Provide the (x, y) coordinate of the cell's center where the given text is located.  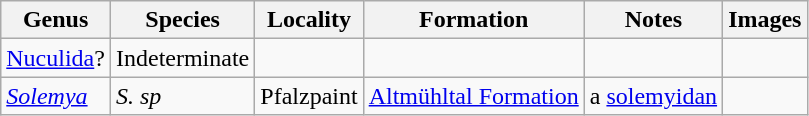
Species (182, 20)
Indeterminate (182, 58)
Altmühltal Formation (474, 96)
S. sp (182, 96)
a solemyidan (653, 96)
Images (765, 20)
Formation (474, 20)
Notes (653, 20)
Solemya (56, 96)
Locality (309, 20)
Nuculida? (56, 58)
Pfalzpaint (309, 96)
Genus (56, 20)
